Capture the cell that displays the provided text and extract its [X, Y] central coordinate. 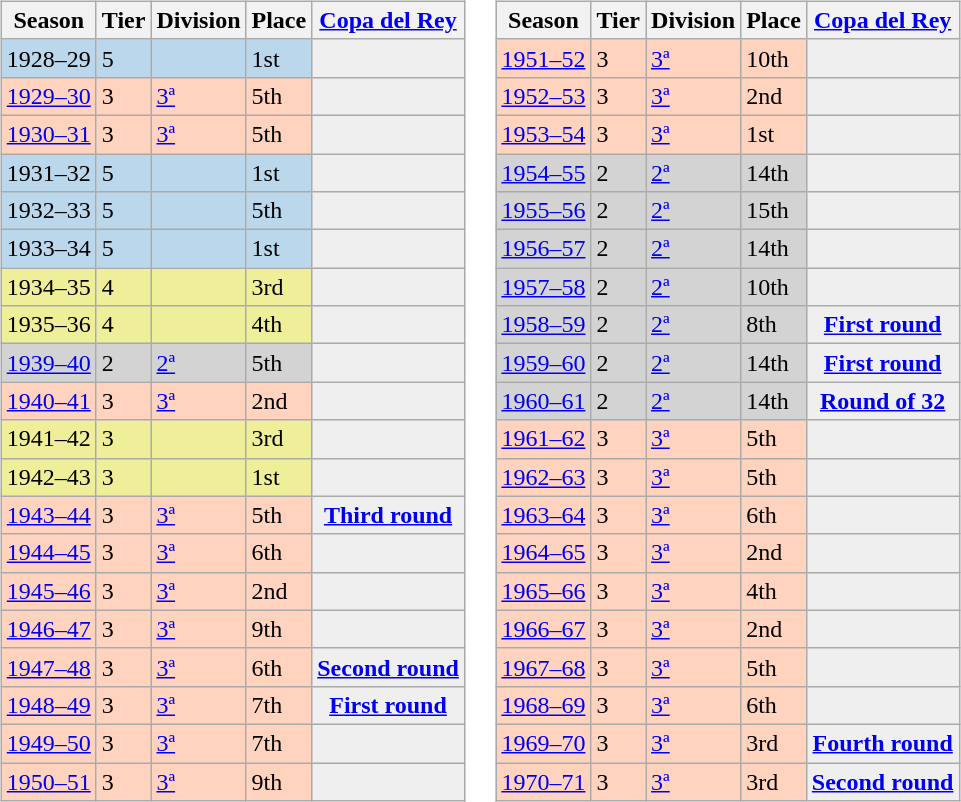
1947–48 [48, 667]
1950–51 [48, 781]
1960–61 [544, 401]
1968–69 [544, 705]
1940–41 [48, 401]
1957–58 [544, 287]
1952–53 [544, 96]
1964–65 [544, 553]
1969–70 [544, 743]
1956–57 [544, 249]
1962–63 [544, 477]
1935–36 [48, 325]
1946–47 [48, 629]
1943–44 [48, 515]
1951–52 [544, 58]
1934–35 [48, 287]
1932–33 [48, 211]
1967–68 [544, 667]
1941–42 [48, 439]
1949–50 [48, 743]
1948–49 [48, 705]
1945–46 [48, 591]
1961–62 [544, 439]
8th [774, 325]
Fourth round [882, 743]
15th [774, 211]
1958–59 [544, 325]
Third round [388, 515]
1970–71 [544, 781]
1931–32 [48, 173]
1953–54 [544, 134]
1959–60 [544, 363]
1929–30 [48, 96]
1944–45 [48, 553]
1966–67 [544, 629]
1939–40 [48, 363]
1963–64 [544, 515]
1930–31 [48, 134]
1928–29 [48, 58]
Round of 32 [882, 401]
1933–34 [48, 249]
1965–66 [544, 591]
1954–55 [544, 173]
1955–56 [544, 211]
1942–43 [48, 477]
